Find where the given text appears and provide that cell's center as (X, Y) coordinate. 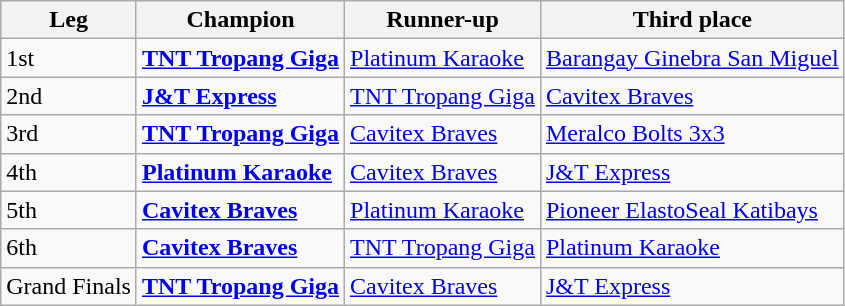
6th (69, 248)
Third place (692, 20)
Champion (240, 20)
5th (69, 210)
2nd (69, 96)
Barangay Ginebra San Miguel (692, 58)
Leg (69, 20)
3rd (69, 134)
Meralco Bolts 3x3 (692, 134)
1st (69, 58)
Runner-up (443, 20)
Grand Finals (69, 286)
Pioneer ElastoSeal Katibays (692, 210)
4th (69, 172)
